Return the [X, Y] coordinate for the center point of the cell that contains the specified text.  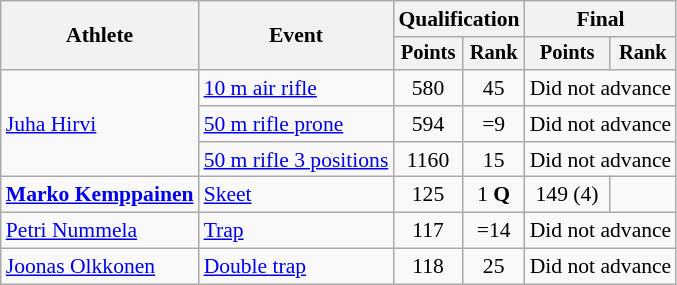
580 [428, 88]
594 [428, 124]
50 m rifle prone [296, 124]
118 [428, 267]
=9 [494, 124]
Petri Nummela [100, 231]
1 Q [494, 195]
45 [494, 88]
Joonas Olkkonen [100, 267]
15 [494, 160]
50 m rifle 3 positions [296, 160]
149 (4) [568, 195]
=14 [494, 231]
Final [601, 19]
Skeet [296, 195]
Athlete [100, 36]
Event [296, 36]
1160 [428, 160]
25 [494, 267]
Trap [296, 231]
Marko Kemppainen [100, 195]
125 [428, 195]
117 [428, 231]
Juha Hirvi [100, 124]
Double trap [296, 267]
Qualification [458, 19]
10 m air rifle [296, 88]
